Determine the (x, y) coordinate at the center of the cell enclosing the given text.  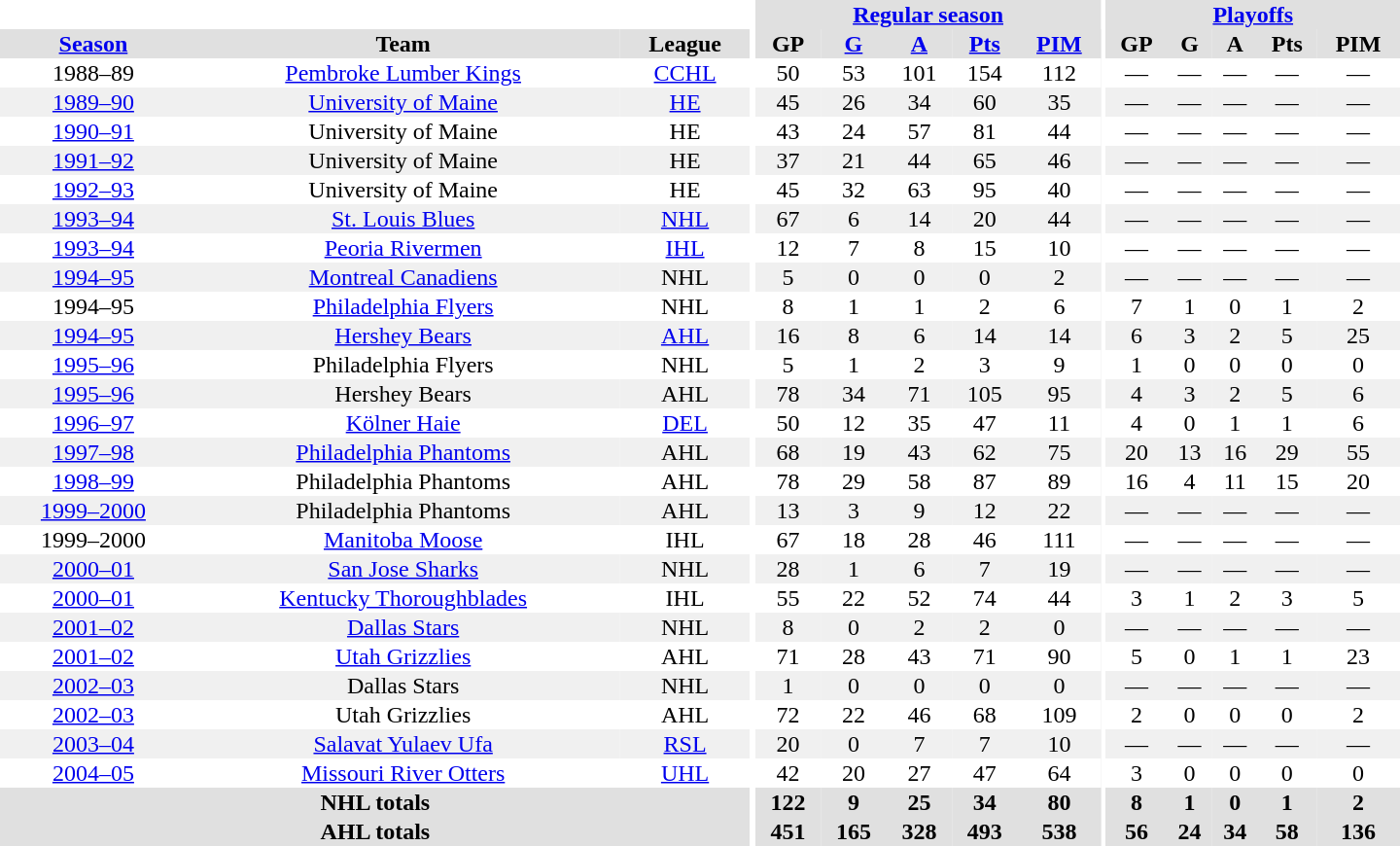
1992–93 (93, 190)
101 (920, 73)
112 (1059, 73)
Missouri River Otters (403, 773)
AHL totals (375, 831)
63 (920, 190)
165 (854, 831)
2003–04 (93, 744)
75 (1059, 452)
62 (984, 452)
80 (1059, 802)
109 (1059, 715)
37 (787, 160)
53 (854, 73)
65 (984, 160)
League (684, 44)
DEL (684, 423)
Regular season (927, 15)
27 (920, 773)
89 (1059, 481)
1989–90 (93, 102)
Team (403, 44)
105 (984, 394)
Manitoba Moose (403, 540)
CCHL (684, 73)
81 (984, 131)
1988–89 (93, 73)
Pembroke Lumber Kings (403, 73)
122 (787, 802)
1991–92 (93, 160)
493 (984, 831)
64 (1059, 773)
451 (787, 831)
Kölner Haie (403, 423)
1998–99 (93, 481)
NHL totals (375, 802)
60 (984, 102)
RSL (684, 744)
1997–98 (93, 452)
Playoffs (1252, 15)
Season (93, 44)
26 (854, 102)
52 (920, 598)
1990–91 (93, 131)
90 (1059, 656)
23 (1358, 656)
328 (920, 831)
56 (1136, 831)
74 (984, 598)
136 (1358, 831)
32 (854, 190)
1996–97 (93, 423)
Peoria Rivermen (403, 248)
UHL (684, 773)
111 (1059, 540)
72 (787, 715)
40 (1059, 190)
154 (984, 73)
87 (984, 481)
21 (854, 160)
San Jose Sharks (403, 569)
Montreal Canadiens (403, 277)
57 (920, 131)
42 (787, 773)
538 (1059, 831)
Salavat Yulaev Ufa (403, 744)
Kentucky Thoroughblades (403, 598)
18 (854, 540)
St. Louis Blues (403, 219)
2004–05 (93, 773)
